Identify which cell holds the provided text, then report its [X, Y] central coordinate. 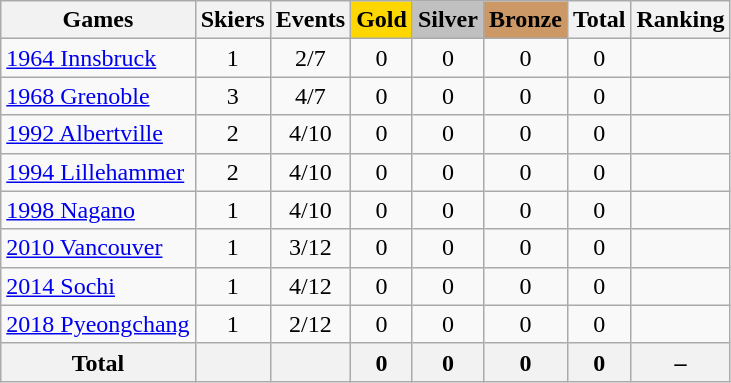
Events [310, 20]
1964 Innsbruck [98, 58]
2018 Pyeongchang [98, 324]
Bronze [525, 20]
1994 Lillehammer [98, 172]
4/12 [310, 286]
4/7 [310, 96]
2/12 [310, 324]
Gold [382, 20]
2/7 [310, 58]
Games [98, 20]
3/12 [310, 248]
2014 Sochi [98, 286]
1998 Nagano [98, 210]
2010 Vancouver [98, 248]
1968 Grenoble [98, 96]
Ranking [680, 20]
Skiers [232, 20]
3 [232, 96]
Silver [448, 20]
– [680, 362]
1992 Albertville [98, 134]
